Capture the cell that displays the provided text and extract its (x, y) central coordinate. 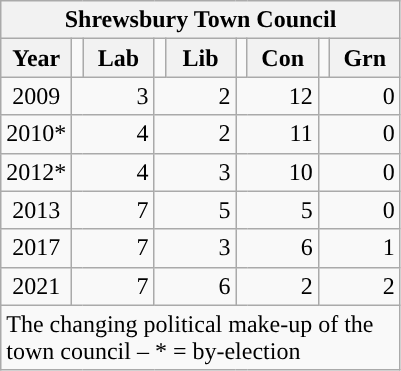
Lib (200, 58)
Con (282, 58)
2017 (36, 248)
2012* (36, 172)
2021 (36, 286)
The changing political make-up of the town council – * = by-election (201, 338)
2009 (36, 96)
10 (277, 172)
2013 (36, 210)
12 (277, 96)
Shrewsbury Town Council (201, 20)
2010* (36, 134)
Grn (364, 58)
1 (359, 248)
Lab (118, 58)
11 (277, 134)
Year (36, 58)
